Find where the given text appears and provide that cell's center as (x, y) coordinate. 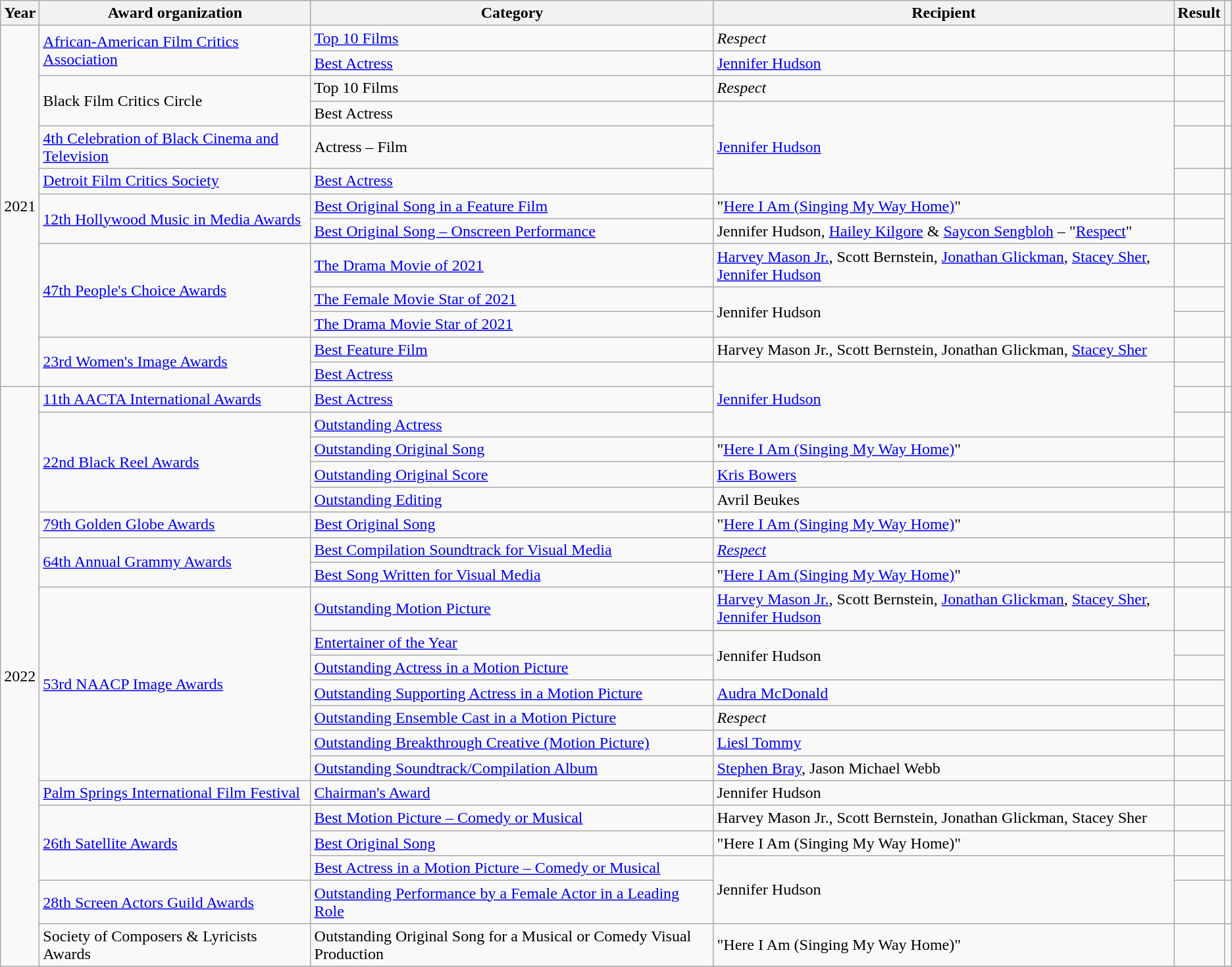
Best Motion Picture – Comedy or Musical (512, 818)
Best Original Song – Onscreen Performance (512, 231)
Detroit Film Critics Society (175, 181)
Award organization (175, 13)
Result (1199, 13)
79th Golden Globe Awards (175, 525)
Society of Composers & Lyricists Awards (175, 945)
Outstanding Soundtrack/Compilation Album (512, 768)
Outstanding Original Song for a Musical or Comedy Visual Production (512, 945)
Best Feature Film (512, 350)
Outstanding Actress (512, 425)
12th Hollywood Music in Media Awards (175, 219)
Stephen Bray, Jason Michael Webb (944, 768)
Best Actress in a Motion Picture – Comedy or Musical (512, 868)
African-American Film Critics Association (175, 51)
Outstanding Original Song (512, 450)
Year (20, 13)
64th Annual Grammy Awards (175, 562)
11th AACTA International Awards (175, 400)
23rd Women's Image Awards (175, 362)
Best Compilation Soundtrack for Visual Media (512, 550)
22nd Black Reel Awards (175, 462)
The Drama Movie Star of 2021 (512, 324)
2021 (20, 207)
Category (512, 13)
26th Satellite Awards (175, 843)
53rd NAACP Image Awards (175, 683)
Outstanding Performance by a Female Actor in a Leading Role (512, 902)
Jennifer Hudson, Hailey Kilgore & Saycon Sengbloh – "Respect" (944, 231)
Recipient (944, 13)
28th Screen Actors Guild Awards (175, 902)
Avril Beukes (944, 500)
47th People's Choice Awards (175, 290)
Outstanding Actress in a Motion Picture (512, 667)
4th Celebration of Black Cinema and Television (175, 147)
Best Original Song in a Feature Film (512, 206)
Palm Springs International Film Festival (175, 793)
Black Film Critics Circle (175, 101)
Outstanding Motion Picture (512, 608)
Chairman's Award (512, 793)
Entertainer of the Year (512, 642)
Outstanding Ensemble Cast in a Motion Picture (512, 718)
The Drama Movie of 2021 (512, 265)
2022 (20, 677)
Actress – Film (512, 147)
Outstanding Supporting Actress in a Motion Picture (512, 693)
Best Song Written for Visual Media (512, 575)
The Female Movie Star of 2021 (512, 299)
Outstanding Original Score (512, 475)
Outstanding Breakthrough Creative (Motion Picture) (512, 743)
Outstanding Editing (512, 500)
Kris Bowers (944, 475)
Liesl Tommy (944, 743)
Audra McDonald (944, 693)
